For the text-containing cell, return its midpoint in (x, y) coordinate format. 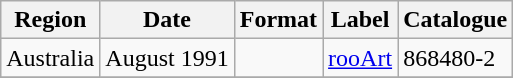
Date (167, 20)
868480-2 (456, 58)
Catalogue (456, 20)
Format (278, 20)
August 1991 (167, 58)
rooArt (360, 58)
Label (360, 20)
Australia (50, 58)
Region (50, 20)
